Detect which cell encompasses the target text, then output its (x, y) center coordinate. 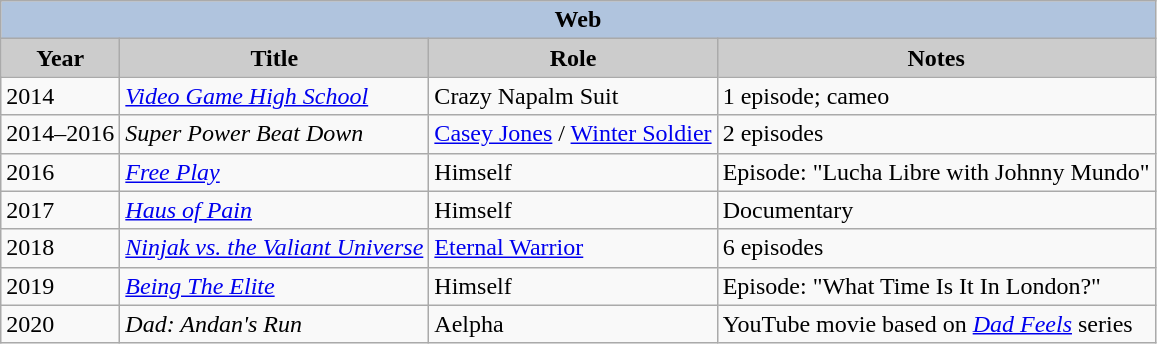
Eternal Warrior (573, 248)
Episode: "What Time Is It In London?" (936, 286)
Free Play (274, 172)
2014 (60, 96)
Casey Jones / Winter Soldier (573, 134)
Title (274, 58)
Role (573, 58)
Year (60, 58)
Haus of Pain (274, 210)
Notes (936, 58)
2020 (60, 324)
2 episodes (936, 134)
Being The Elite (274, 286)
2018 (60, 248)
6 episodes (936, 248)
2019 (60, 286)
1 episode; cameo (936, 96)
Web (578, 20)
Video Game High School (274, 96)
2017 (60, 210)
Aelpha (573, 324)
2014–2016 (60, 134)
Crazy Napalm Suit (573, 96)
Documentary (936, 210)
2016 (60, 172)
Ninjak vs. the Valiant Universe (274, 248)
Dad: Andan's Run (274, 324)
Super Power Beat Down (274, 134)
YouTube movie based on Dad Feels series (936, 324)
Episode: "Lucha Libre with Johnny Mundo" (936, 172)
